Capture the cell that displays the provided text and extract its [X, Y] central coordinate. 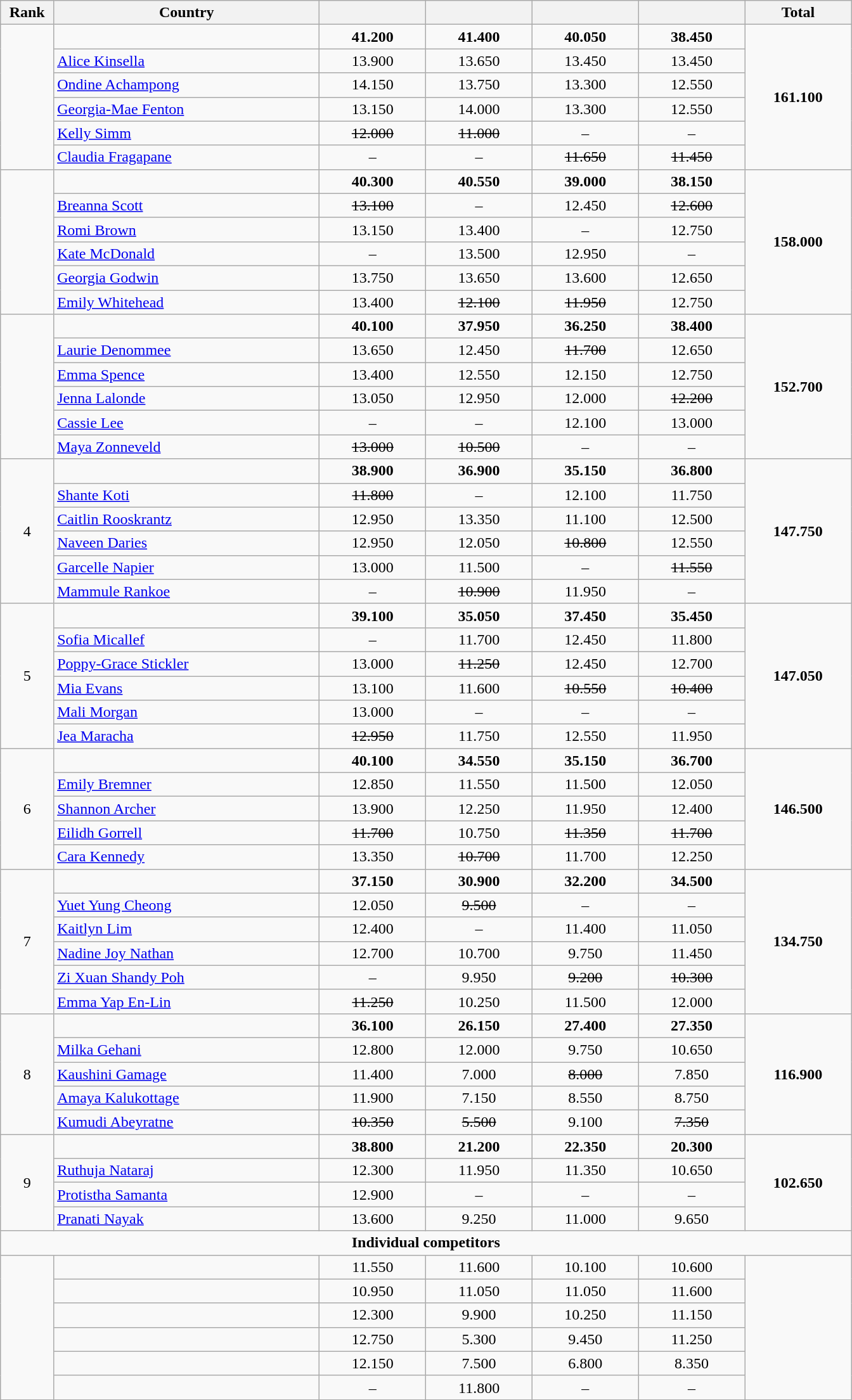
13.500 [479, 254]
Rank [27, 13]
6 [27, 809]
Protistha Samanta [186, 1195]
Garcelle Napier [186, 567]
Emma Spence [186, 375]
Georgia Godwin [186, 278]
Amaya Kalukottage [186, 1098]
116.900 [798, 1074]
102.650 [798, 1183]
Mammule Rankoe [186, 591]
38.400 [692, 326]
35.450 [692, 615]
7.000 [479, 1074]
14.000 [479, 109]
39.000 [585, 181]
26.150 [479, 1025]
Shannon Archer [186, 809]
36.100 [373, 1025]
7 [27, 941]
Laurie Denommee [186, 350]
37.150 [373, 881]
9.250 [479, 1219]
134.750 [798, 941]
Emily Bremner [186, 785]
39.100 [373, 615]
11.650 [585, 157]
36.800 [692, 471]
12.900 [373, 1195]
10.350 [373, 1122]
Emily Whitehead [186, 302]
37.450 [585, 615]
12.600 [692, 205]
12.800 [373, 1050]
Sofia Micallef [186, 639]
10.400 [692, 688]
9.950 [479, 977]
Alice Kinsella [186, 61]
Pranati Nayak [186, 1219]
161.100 [798, 97]
36.250 [585, 326]
Milka Gehani [186, 1050]
Cassie Lee [186, 423]
Zi Xuan Shandy Poh [186, 977]
34.550 [479, 761]
Emma Yap En-Lin [186, 1001]
10.300 [692, 977]
38.150 [692, 181]
5 [27, 676]
Total [798, 13]
38.900 [373, 471]
27.400 [585, 1025]
10.550 [585, 688]
158.000 [798, 241]
8.000 [585, 1074]
35.050 [479, 615]
146.500 [798, 809]
30.900 [479, 881]
11.100 [585, 519]
Jenna Lalonde [186, 399]
41.400 [479, 37]
Caitlin Rooskrantz [186, 519]
Claudia Fragapane [186, 157]
34.500 [692, 881]
36.700 [692, 761]
13.050 [373, 399]
Shante Koti [186, 495]
Romi Brown [186, 229]
37.950 [479, 326]
36.900 [479, 471]
11.150 [692, 1315]
8 [27, 1074]
Yuet Yung Cheong [186, 905]
Jea Maracha [186, 736]
Maya Zonneveld [186, 447]
Country [186, 13]
9.500 [479, 905]
9.100 [585, 1122]
22.350 [585, 1146]
Kaushini Gamage [186, 1074]
8.350 [692, 1363]
10.950 [373, 1291]
Poppy-Grace Stickler [186, 664]
8.550 [585, 1098]
Mali Morgan [186, 712]
9.200 [585, 977]
Kumudi Abeyratne [186, 1122]
Naveen Daries [186, 543]
10.900 [479, 591]
9.900 [479, 1315]
10.750 [479, 833]
147.750 [798, 531]
Individual competitors [426, 1243]
Mia Evans [186, 688]
Ondine Achampong [186, 85]
14.150 [373, 85]
152.700 [798, 387]
Georgia-Mae Fenton [186, 109]
147.050 [798, 676]
5.500 [479, 1122]
10.600 [692, 1267]
Breanna Scott [186, 205]
10.100 [585, 1267]
10.800 [585, 543]
Eilidh Gorrell [186, 833]
40.300 [373, 181]
Ruthuja Nataraj [186, 1171]
40.050 [585, 37]
7.850 [692, 1074]
5.300 [479, 1339]
12.850 [373, 785]
Kelly Simm [186, 133]
9.650 [692, 1219]
21.200 [479, 1146]
Nadine Joy Nathan [186, 953]
7.500 [479, 1363]
10.500 [479, 447]
4 [27, 531]
Kaitlyn Lim [186, 929]
7.350 [692, 1122]
9.450 [585, 1339]
9 [27, 1183]
Kate McDonald [186, 254]
27.350 [692, 1025]
40.550 [479, 181]
8.750 [692, 1098]
41.200 [373, 37]
11.900 [373, 1098]
7.150 [479, 1098]
12.200 [692, 399]
32.200 [585, 881]
Cara Kennedy [186, 857]
38.800 [373, 1146]
38.450 [692, 37]
12.500 [692, 519]
6.800 [585, 1363]
20.300 [692, 1146]
